Return [X, Y] of the center of cell containing provided text 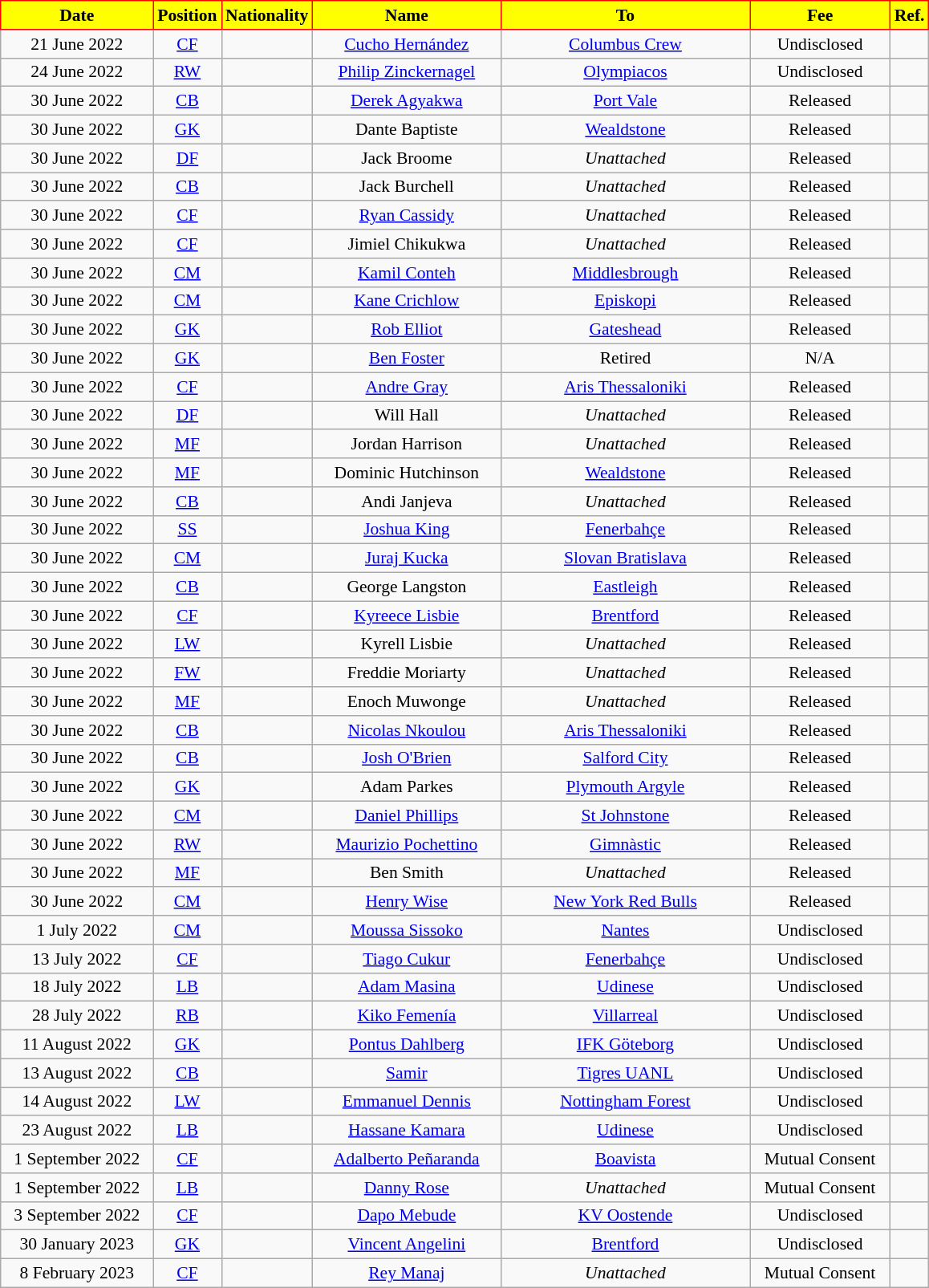
Gateshead [625, 330]
Andi Janjeva [406, 502]
Columbus Crew [625, 44]
IFK Göteborg [625, 1045]
Tiago Cukur [406, 959]
Cucho Hernández [406, 44]
Derek Agyakwa [406, 101]
Jack Burchell [406, 187]
Eastleigh [625, 587]
Nicolas Nkoulou [406, 730]
Kyreece Lisbie [406, 616]
Jordan Harrison [406, 445]
13 August 2022 [77, 1073]
Maurizio Pochettino [406, 844]
Kyrell Lisbie [406, 644]
Adam Parkes [406, 787]
23 August 2022 [77, 1131]
Port Vale [625, 101]
Position [188, 15]
14 August 2022 [77, 1102]
Ben Smith [406, 873]
Salford City [625, 758]
Retired [625, 359]
Juraj Kucka [406, 559]
RB [188, 1016]
SS [188, 530]
11 August 2022 [77, 1045]
Middlesbrough [625, 273]
Ref. [910, 15]
Gimnàstic [625, 844]
N/A [820, 359]
Philip Zinckernagel [406, 72]
Will Hall [406, 416]
18 July 2022 [77, 987]
30 January 2023 [77, 1245]
Nationality [266, 15]
Plymouth Argyle [625, 787]
Enoch Muwonge [406, 701]
3 September 2022 [77, 1216]
24 June 2022 [77, 72]
Jack Broome [406, 158]
FW [188, 673]
28 July 2022 [77, 1016]
Rob Elliot [406, 330]
Danny Rose [406, 1188]
George Langston [406, 587]
Andre Gray [406, 387]
21 June 2022 [77, 44]
1 July 2022 [77, 930]
Ben Foster [406, 359]
Hassane Kamara [406, 1131]
Villarreal [625, 1016]
Henry Wise [406, 902]
Daniel Phillips [406, 816]
Boavista [625, 1159]
Tigres UANL [625, 1073]
Joshua King [406, 530]
Date [77, 15]
Freddie Moriarty [406, 673]
Kane Crichlow [406, 301]
Vincent Angelini [406, 1245]
8 February 2023 [77, 1274]
Emmanuel Dennis [406, 1102]
Fee [820, 15]
Moussa Sissoko [406, 930]
To [625, 15]
New York Red Bulls [625, 902]
13 July 2022 [77, 959]
Dante Baptiste [406, 130]
KV Oostende [625, 1216]
Episkopi [625, 301]
Kamil Conteh [406, 273]
St Johnstone [625, 816]
Kiko Femenía [406, 1016]
Ryan Cassidy [406, 216]
Nantes [625, 930]
Name [406, 15]
Rey Manaj [406, 1274]
Dominic Hutchinson [406, 473]
Samir [406, 1073]
Nottingham Forest [625, 1102]
Pontus Dahlberg [406, 1045]
Olympiacos [625, 72]
Adam Masina [406, 987]
Slovan Bratislava [625, 559]
Dapo Mebude [406, 1216]
Josh O'Brien [406, 758]
Jimiel Chikukwa [406, 244]
Adalberto Peñaranda [406, 1159]
